From the cell containing the given text, extract its center point as [X, Y] coordinate. 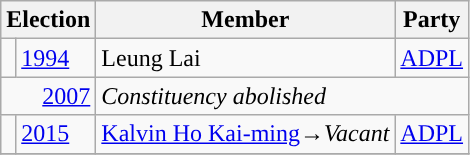
2015 [56, 134]
1994 [56, 58]
Leung Lai [246, 58]
Kalvin Ho Kai-ming→Vacant [246, 134]
2007 [48, 96]
Party [432, 20]
Constituency abolished [282, 96]
Election [48, 20]
Member [246, 20]
